Find where the given text appears and provide that cell's center as (x, y) coordinate. 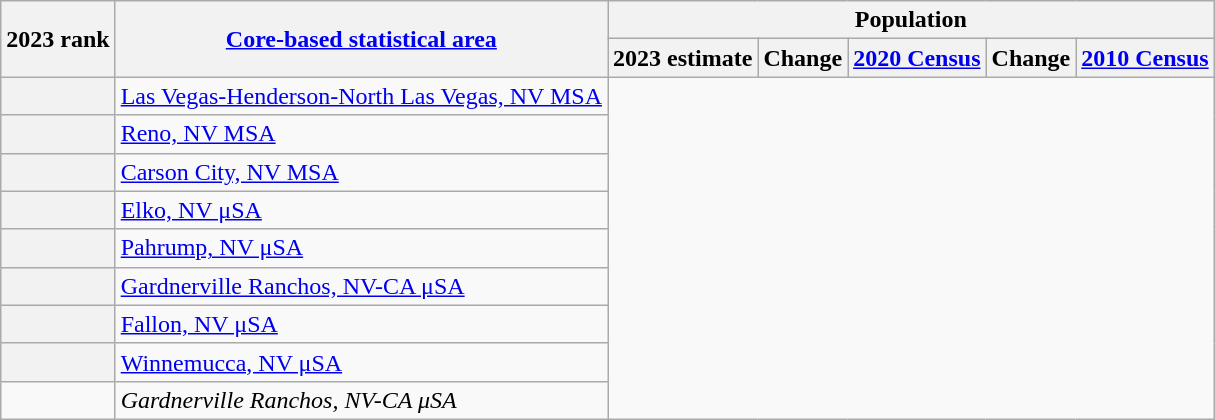
2010 Census (1145, 58)
Elko, NV μSA (361, 210)
Core-based statistical area (361, 39)
2020 Census (917, 58)
2023 estimate (683, 58)
Winnemucca, NV μSA (361, 362)
Carson City, NV MSA (361, 172)
Population (912, 20)
Reno, NV MSA (361, 134)
Pahrump, NV μSA (361, 248)
2023 rank (58, 39)
Fallon, NV μSA (361, 324)
Las Vegas-Henderson-North Las Vegas, NV MSA (361, 96)
